Capture the cell that displays the provided text and extract its [x, y] central coordinate. 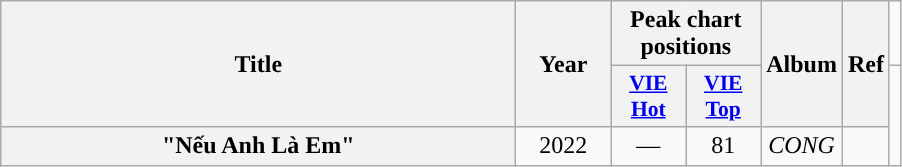
Year [564, 64]
— [648, 146]
Title [258, 64]
VIE Hot [648, 96]
Album [802, 64]
81 [724, 146]
CONG [802, 146]
"Nếu Anh Là Em" [258, 146]
Peak chart positions [686, 34]
VIE Top [724, 96]
2022 [564, 146]
Ref [866, 64]
